Scan for the cell matching the given text and deliver its [X, Y] coordinate at center. 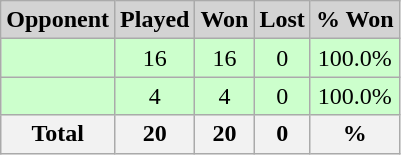
Total [58, 134]
% Won [354, 20]
Played [155, 20]
% [354, 134]
Opponent [58, 20]
Won [224, 20]
Lost [282, 20]
